Return the (X, Y) coordinate for the center point of the cell that contains the specified text.  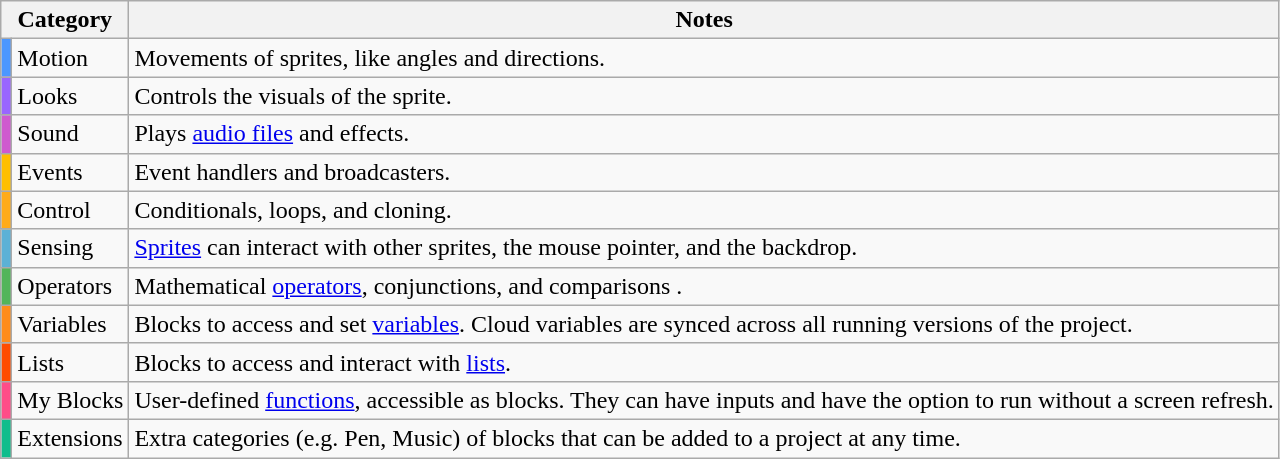
Conditionals, loops, and cloning. (704, 210)
Sensing (70, 248)
Sprites can interact with other sprites, the mouse pointer, and the backdrop. (704, 248)
Blocks to access and set variables. Cloud variables are synced across all running versions of the project. (704, 324)
Controls the visuals of the sprite. (704, 96)
Lists (70, 362)
User-defined functions, accessible as blocks. They can have inputs and have the option to run without a screen refresh. (704, 400)
Events (70, 172)
Sound (70, 134)
Extensions (70, 438)
Variables (70, 324)
Control (70, 210)
My Blocks (70, 400)
Category (65, 20)
Plays audio files and effects. (704, 134)
Extra categories (e.g. Pen, Music) of blocks that can be added to a project at any time. (704, 438)
Blocks to access and interact with lists. (704, 362)
Operators (70, 286)
Mathematical operators, conjunctions, and comparisons . (704, 286)
Looks (70, 96)
Event handlers and broadcasters. (704, 172)
Movements of sprites, like angles and directions. (704, 58)
Motion (70, 58)
Notes (704, 20)
